Capture the cell that displays the provided text and extract its [x, y] central coordinate. 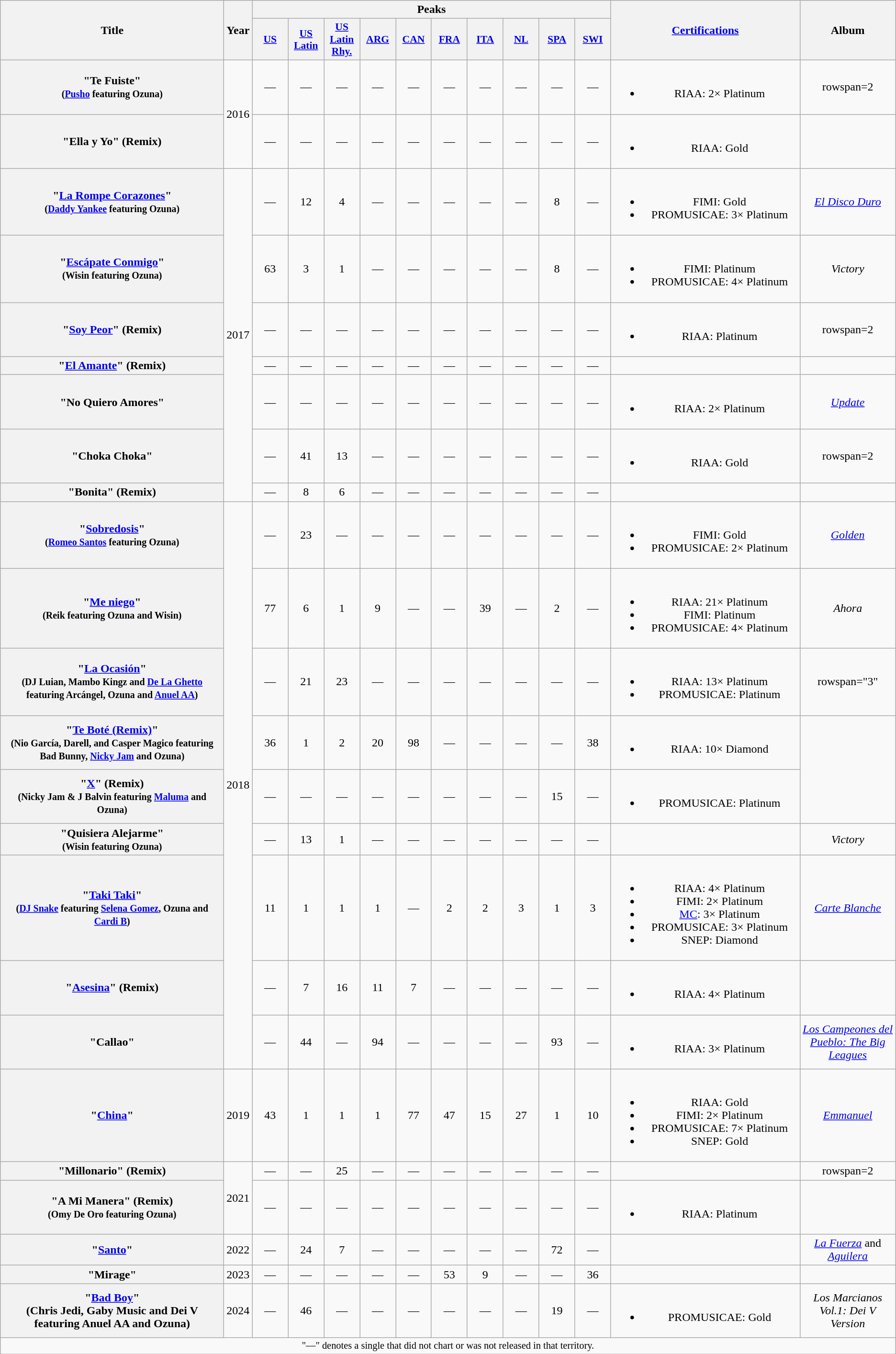
Album [848, 31]
Ahora [848, 608]
US [270, 39]
25 [342, 1171]
"El Amante" (Remix) [112, 366]
53 [449, 1275]
RIAA: 4× PlatinumFIMI: 2× PlatinumMC: 3× PlatinumPROMUSICAE: 3× PlatinumSNEP: Diamond [706, 908]
"Soy Peor" (Remix) [112, 329]
19 [557, 1311]
93 [557, 1042]
Peaks [432, 10]
"X" (Remix)(Nicky Jam & J Balvin featuring Maluma and Ozuna) [112, 797]
FIMI: PlatinumPROMUSICAE: 4× Platinum [706, 269]
Los Campeones del Pueblo: The Big Leagues [848, 1042]
Update [848, 402]
98 [414, 742]
"Choka Choka" [112, 456]
"Santo" [112, 1250]
"—" denotes a single that did not chart or was not released in that territory. [448, 1346]
"No Quiero Amores" [112, 402]
"Te Boté (Remix)" (Nio García, Darell, and Casper Magico featuring Bad Bunny, Nicky Jam and Ozuna) [112, 742]
RIAA: 21× Platinum FIMI: PlatinumPROMUSICAE: 4× Platinum [706, 608]
PROMUSICAE: Gold [706, 1311]
CAN [414, 39]
RIAA: 10× Diamond [706, 742]
Los Marcianos Vol.1: Dei V Version [848, 1311]
2023 [238, 1275]
PROMUSICAE: Platinum [706, 797]
FRA [449, 39]
"Bad Boy"(Chris Jedi, Gaby Music and Dei V featuring Anuel AA and Ozuna) [112, 1311]
"La Rompe Corazones"(Daddy Yankee featuring Ozuna) [112, 202]
Title [112, 31]
43 [270, 1116]
10 [593, 1116]
21 [306, 682]
RIAA: 4× Platinum [706, 987]
38 [593, 742]
FIMI: GoldPROMUSICAE: 2× Platinum [706, 535]
"Ella y Yo" (Remix) [112, 141]
"Millonario" (Remix) [112, 1171]
63 [270, 269]
Year [238, 31]
16 [342, 987]
"Escápate Conmigo"(Wisin featuring Ozuna) [112, 269]
SWI [593, 39]
"Bonita" (Remix) [112, 492]
2017 [238, 335]
4 [342, 202]
Carte Blanche [848, 908]
Emmanuel [848, 1116]
27 [521, 1116]
20 [378, 742]
ARG [378, 39]
12 [306, 202]
2016 [238, 114]
47 [449, 1116]
USLatin [306, 39]
2021 [238, 1198]
72 [557, 1250]
41 [306, 456]
2019 [238, 1116]
39 [485, 608]
USLatinRhy. [342, 39]
FIMI: GoldPROMUSICAE: 3× Platinum [706, 202]
"A Mi Manera" (Remix)(Omy De Oro featuring Ozuna) [112, 1207]
La Fuerza and Aguilera [848, 1250]
2024 [238, 1311]
"Me niego"(Reik featuring Ozuna and Wisin) [112, 608]
46 [306, 1311]
Certifications [706, 31]
SPA [557, 39]
RIAA: Gold FIMI: 2× PlatinumPROMUSICAE: 7× PlatinumSNEP: Gold [706, 1116]
NL [521, 39]
"Asesina" (Remix) [112, 987]
"Sobredosis"(Romeo Santos featuring Ozuna) [112, 535]
Golden [848, 535]
"Mirage" [112, 1275]
El Disco Duro [848, 202]
ITA [485, 39]
"Callao" [112, 1042]
"La Ocasión"(DJ Luian, Mambo Kingz and De La Ghetto featuring Arcángel, Ozuna and Anuel AA) [112, 682]
"China" [112, 1116]
RIAA: 3× Platinum [706, 1042]
"Quisiera Alejarme"(Wisin featuring Ozuna) [112, 839]
"Taki Taki" (DJ Snake featuring Selena Gomez, Ozuna and Cardi B) [112, 908]
94 [378, 1042]
RIAA: 13× Platinum PROMUSICAE: Platinum [706, 682]
2022 [238, 1250]
44 [306, 1042]
rowspan="3" [848, 682]
24 [306, 1250]
2018 [238, 785]
"Te Fuiste"(Pusho featuring Ozuna) [112, 87]
